Return the [x, y] coordinate for the center point of the cell that contains the specified text.  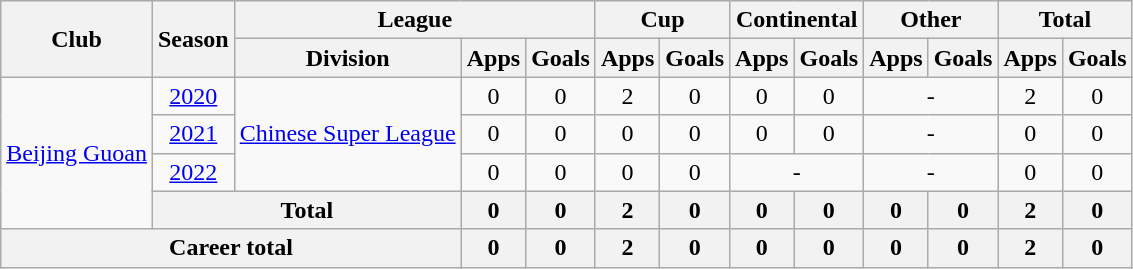
Season [193, 39]
Chinese Super League [348, 134]
Other [931, 20]
2020 [193, 96]
League [414, 20]
Career total [231, 248]
Continental [797, 20]
2021 [193, 134]
Club [77, 39]
Cup [662, 20]
Division [348, 58]
Beijing Guoan [77, 153]
2022 [193, 172]
